Return the [x, y] coordinate for the center point of the cell that contains the specified text.  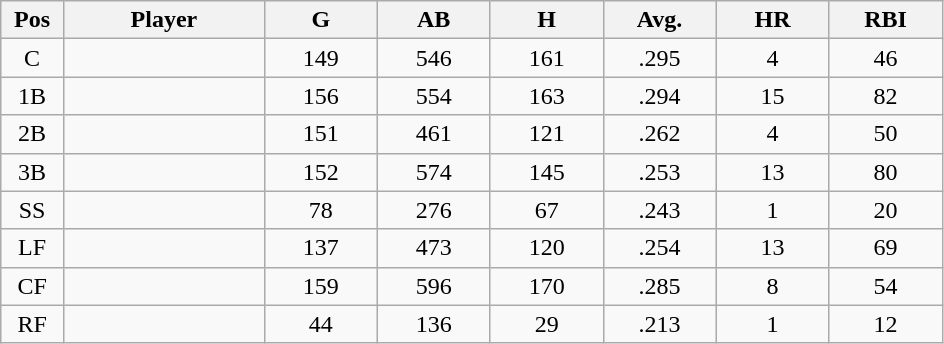
C [32, 58]
15 [772, 96]
20 [886, 210]
12 [886, 324]
.262 [660, 134]
50 [886, 134]
2B [32, 134]
Avg. [660, 20]
46 [886, 58]
AB [434, 20]
.243 [660, 210]
120 [546, 248]
44 [320, 324]
69 [886, 248]
G [320, 20]
29 [546, 324]
152 [320, 172]
CF [32, 286]
136 [434, 324]
.285 [660, 286]
121 [546, 134]
546 [434, 58]
80 [886, 172]
HR [772, 20]
596 [434, 286]
.253 [660, 172]
574 [434, 172]
H [546, 20]
151 [320, 134]
161 [546, 58]
.213 [660, 324]
3B [32, 172]
554 [434, 96]
137 [320, 248]
Pos [32, 20]
8 [772, 286]
.294 [660, 96]
67 [546, 210]
.295 [660, 58]
276 [434, 210]
461 [434, 134]
156 [320, 96]
RBI [886, 20]
159 [320, 286]
LF [32, 248]
145 [546, 172]
1B [32, 96]
149 [320, 58]
170 [546, 286]
SS [32, 210]
163 [546, 96]
54 [886, 286]
78 [320, 210]
82 [886, 96]
.254 [660, 248]
RF [32, 324]
Player [164, 20]
473 [434, 248]
